Detect which cell encompasses the target text, then output its (X, Y) center coordinate. 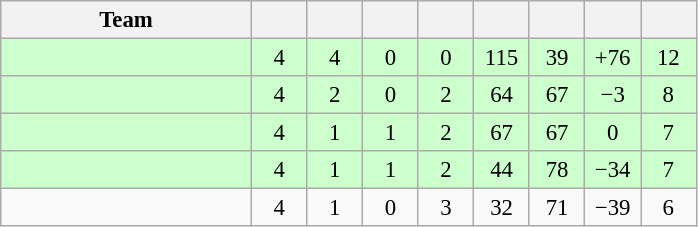
44 (502, 170)
64 (502, 95)
12 (668, 58)
78 (557, 170)
Team (126, 20)
−34 (613, 170)
3 (446, 208)
8 (668, 95)
6 (668, 208)
71 (557, 208)
39 (557, 58)
−3 (613, 95)
−39 (613, 208)
115 (502, 58)
+76 (613, 58)
32 (502, 208)
